Scan for the cell matching the given text and deliver its [X, Y] coordinate at center. 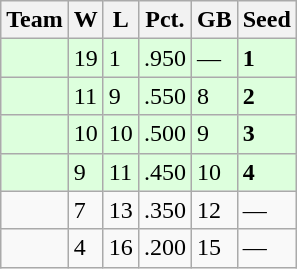
Team [35, 20]
W [86, 20]
8 [214, 96]
.500 [164, 134]
12 [214, 210]
.200 [164, 248]
3 [266, 134]
16 [120, 248]
.450 [164, 172]
.550 [164, 96]
.950 [164, 58]
GB [214, 20]
L [120, 20]
Seed [266, 20]
15 [214, 248]
Pct. [164, 20]
13 [120, 210]
19 [86, 58]
.350 [164, 210]
7 [86, 210]
2 [266, 96]
